Scan for the cell matching the given text and deliver its (X, Y) coordinate at center. 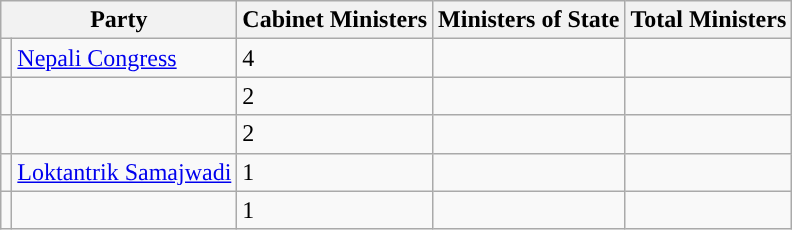
Loktantrik Samajwadi (124, 172)
Nepali Congress (124, 58)
Total Ministers (708, 20)
4 (335, 58)
Ministers of State (529, 20)
Cabinet Ministers (335, 20)
Party (119, 20)
